Return the (X, Y) coordinate for the center point of the cell that contains the specified text.  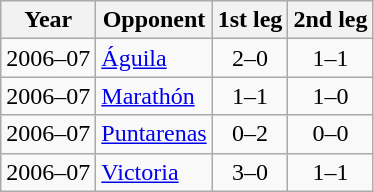
1st leg (250, 20)
2–0 (250, 58)
Águila (154, 58)
0–2 (250, 134)
1–0 (330, 96)
Puntarenas (154, 134)
3–0 (250, 172)
Victoria (154, 172)
0–0 (330, 134)
Opponent (154, 20)
Year (48, 20)
Marathón (154, 96)
2nd leg (330, 20)
